Detect which cell encompasses the target text, then output its (X, Y) center coordinate. 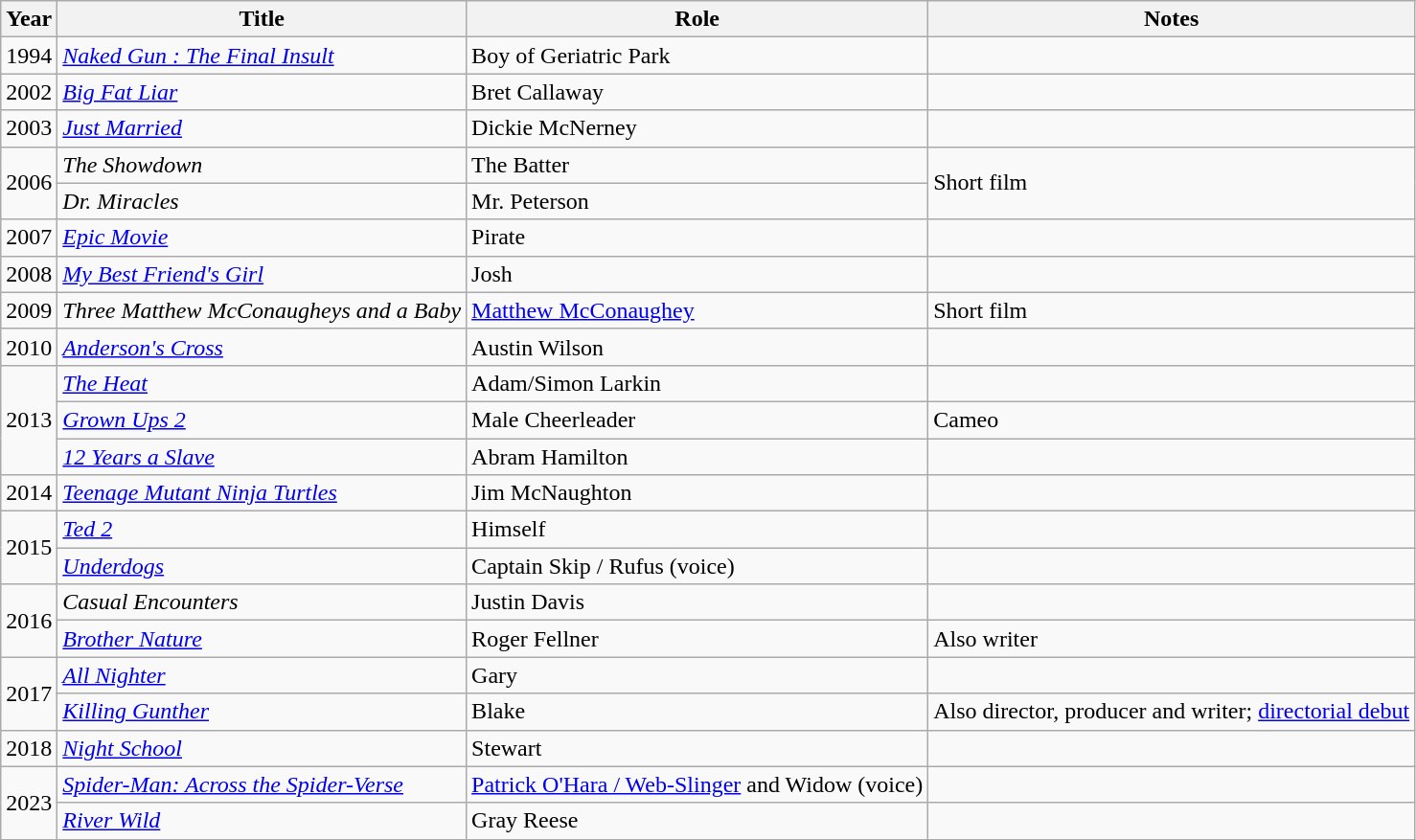
2017 (29, 693)
Austin Wilson (697, 347)
Spider-Man: Across the Spider-Verse (263, 784)
Role (697, 19)
Underdogs (263, 566)
Casual Encounters (263, 602)
2018 (29, 748)
Boy of Geriatric Park (697, 56)
Gray Reese (697, 821)
12 Years a Slave (263, 457)
My Best Friend's Girl (263, 274)
The Showdown (263, 165)
2023 (29, 803)
Gary (697, 675)
2008 (29, 274)
Mr. Peterson (697, 201)
Male Cheerleader (697, 420)
Adam/Simon Larkin (697, 383)
Jim McNaughton (697, 493)
Title (263, 19)
Teenage Mutant Ninja Turtles (263, 493)
Dickie McNerney (697, 128)
Killing Gunther (263, 712)
2010 (29, 347)
Justin Davis (697, 602)
2014 (29, 493)
Night School (263, 748)
Just Married (263, 128)
Dr. Miracles (263, 201)
Blake (697, 712)
Josh (697, 274)
Ted 2 (263, 530)
The Batter (697, 165)
Abram Hamilton (697, 457)
Bret Callaway (697, 92)
Anderson's Cross (263, 347)
Epic Movie (263, 238)
2003 (29, 128)
1994 (29, 56)
Big Fat Liar (263, 92)
2006 (29, 183)
All Nighter (263, 675)
Captain Skip / Rufus (voice) (697, 566)
Brother Nature (263, 639)
2007 (29, 238)
Year (29, 19)
2002 (29, 92)
Stewart (697, 748)
The Heat (263, 383)
Matthew McConaughey (697, 310)
Also writer (1172, 639)
Naked Gun : The Final Insult (263, 56)
Himself (697, 530)
2015 (29, 548)
Patrick O'Hara / Web-Slinger and Widow (voice) (697, 784)
2016 (29, 621)
Grown Ups 2 (263, 420)
2013 (29, 420)
Cameo (1172, 420)
Also director, producer and writer; directorial debut (1172, 712)
River Wild (263, 821)
Three Matthew McConaugheys and a Baby (263, 310)
Notes (1172, 19)
2009 (29, 310)
Pirate (697, 238)
Roger Fellner (697, 639)
